Detect which cell encompasses the target text, then output its [X, Y] center coordinate. 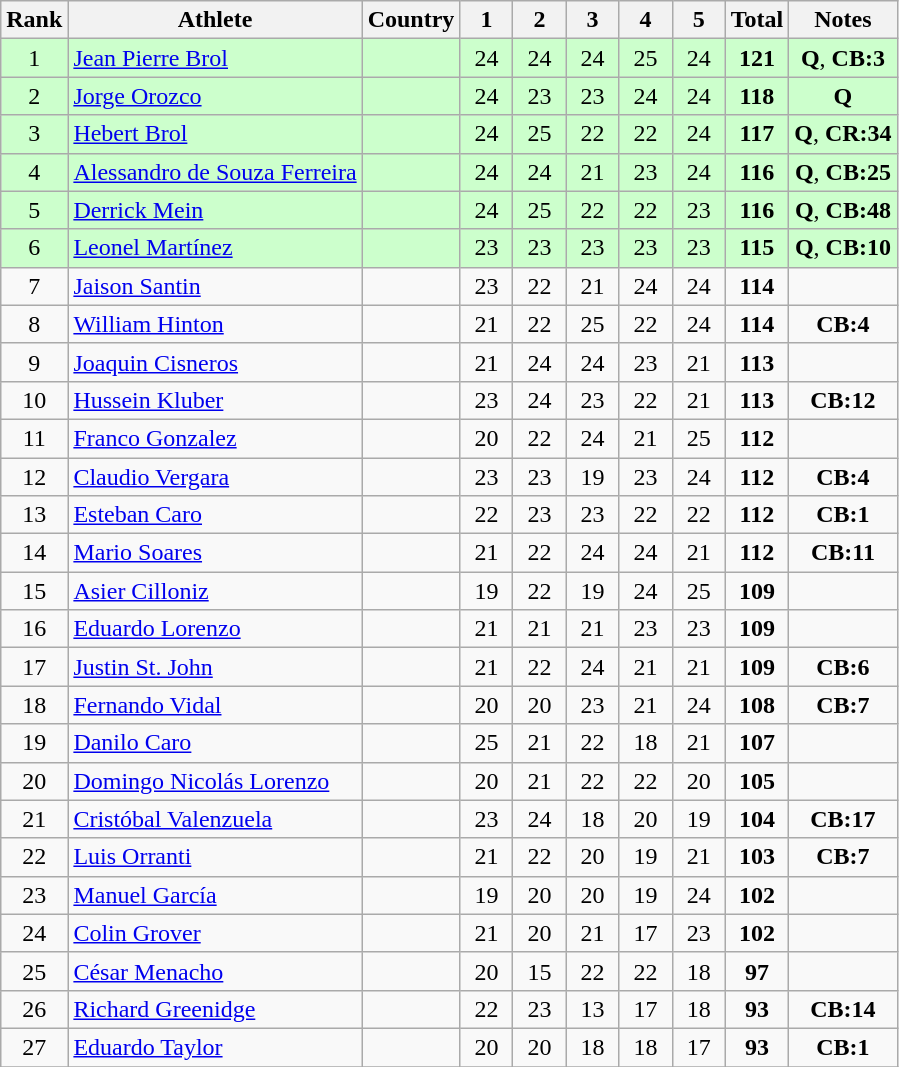
Athlete [215, 20]
117 [757, 134]
8 [34, 324]
Q, CB:25 [843, 172]
Leonel Martínez [215, 248]
Alessandro de Souza Ferreira [215, 172]
Q, CB:48 [843, 210]
Derrick Mein [215, 210]
26 [34, 1009]
7 [34, 286]
97 [757, 971]
William Hinton [215, 324]
121 [757, 58]
CB:6 [843, 667]
Luis Orranti [215, 857]
115 [757, 248]
Claudio Vergara [215, 477]
Esteban Caro [215, 515]
12 [34, 477]
Richard Greenidge [215, 1009]
Eduardo Taylor [215, 1047]
CB:17 [843, 819]
27 [34, 1047]
Q, CR:34 [843, 134]
Manuel García [215, 895]
Eduardo Lorenzo [215, 629]
Mario Soares [215, 553]
10 [34, 400]
Hussein Kluber [215, 400]
Danilo Caro [215, 743]
Colin Grover [215, 933]
César Menacho [215, 971]
118 [757, 96]
Jean Pierre Brol [215, 58]
Notes [843, 20]
9 [34, 362]
Domingo Nicolás Lorenzo [215, 781]
104 [757, 819]
Justin St. John [215, 667]
Cristóbal Valenzuela [215, 819]
CB:14 [843, 1009]
Jaison Santin [215, 286]
Fernando Vidal [215, 705]
103 [757, 857]
107 [757, 743]
14 [34, 553]
CB:12 [843, 400]
Franco Gonzalez [215, 438]
108 [757, 705]
Q, CB:3 [843, 58]
Joaquin Cisneros [215, 362]
Asier Cilloniz [215, 591]
Jorge Orozco [215, 96]
Hebert Brol [215, 134]
11 [34, 438]
105 [757, 781]
Rank [34, 20]
16 [34, 629]
Q, CB:10 [843, 248]
Country [411, 20]
Q [843, 96]
CB:11 [843, 553]
Total [757, 20]
6 [34, 248]
